From the cell containing the given text, extract its center point as (x, y) coordinate. 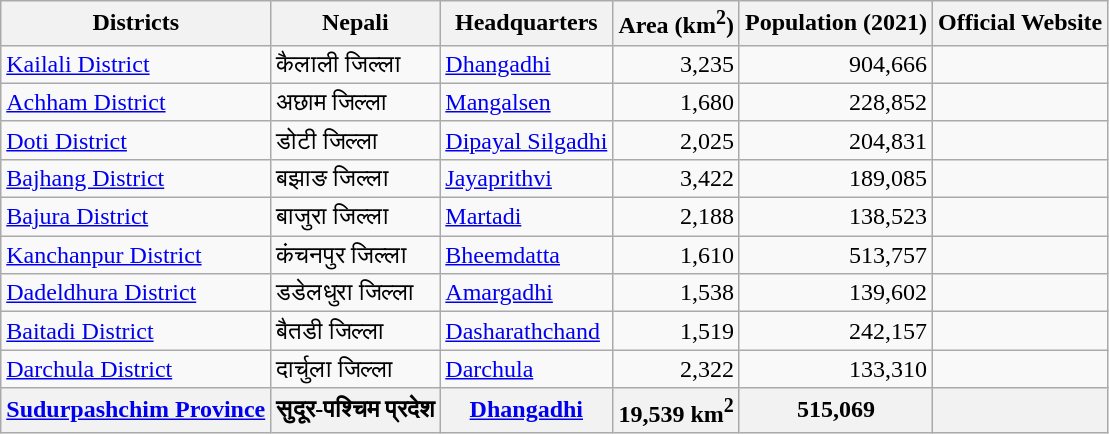
3,422 (676, 178)
अछाम जिल्ला (356, 102)
बैतडी जिल्ला (356, 331)
Headquarters (526, 24)
Population (2021) (836, 24)
2,025 (676, 140)
Dipayal Silgadhi (526, 140)
Nepali (356, 24)
Doti District (136, 140)
कंचनपुर जिल्ला (356, 255)
242,157 (836, 331)
1,680 (676, 102)
204,831 (836, 140)
दार्चुला जिल्ला (356, 369)
3,235 (676, 64)
Bajura District (136, 217)
Sudurpashchim Province (136, 410)
Baitadi District (136, 331)
228,852 (836, 102)
Jayaprithvi (526, 178)
Darchula (526, 369)
Bheemdatta (526, 255)
2,322 (676, 369)
कैलाली जिल्ला (356, 64)
Achham District (136, 102)
Darchula District (136, 369)
Kanchanpur District (136, 255)
बाजुरा जिल्ला (356, 217)
Kailali District (136, 64)
1,610 (676, 255)
133,310 (836, 369)
बझाङ जिल्ला (356, 178)
19,539 km2 (676, 410)
904,666 (836, 64)
Dadeldhura District (136, 293)
513,757 (836, 255)
515,069 (836, 410)
1,519 (676, 331)
Official Website (1020, 24)
Districts (136, 24)
Dasharathchand (526, 331)
138,523 (836, 217)
1,538 (676, 293)
सुदूर-पश्चिम प्रदेश (356, 410)
189,085 (836, 178)
Mangalsen (526, 102)
Bajhang District (136, 178)
2,188 (676, 217)
Area (km2) (676, 24)
डोटी जिल्ला (356, 140)
Martadi (526, 217)
Amargadhi (526, 293)
डडेलधुरा जिल्ला (356, 293)
139,602 (836, 293)
